For the text-containing cell, return its midpoint in (x, y) coordinate format. 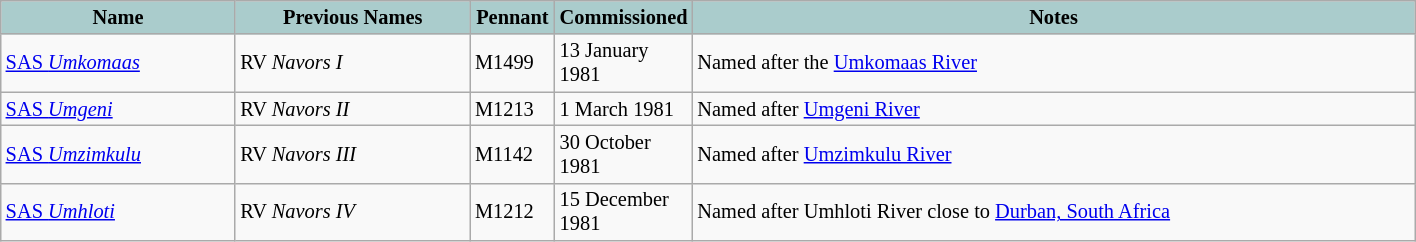
Name (118, 17)
Named after Umzimkulu River (1053, 154)
13 January 1981 (624, 63)
SAS Umzimkulu (118, 154)
RV Navors I (352, 63)
RV Navors III (352, 154)
M1499 (512, 63)
SAS Umgeni (118, 109)
Previous Names (352, 17)
M1142 (512, 154)
1 March 1981 (624, 109)
Notes (1053, 17)
RV Navors IV (352, 212)
Commissioned (624, 17)
M1213 (512, 109)
Pennant (512, 17)
30 October 1981 (624, 154)
SAS Umkomaas (118, 63)
M1212 (512, 212)
RV Navors II (352, 109)
Named after Umgeni River (1053, 109)
15 December 1981 (624, 212)
Named after Umhloti River close to Durban, South Africa (1053, 212)
SAS Umhloti (118, 212)
Named after the Umkomaas River (1053, 63)
